Scan for the cell matching the given text and deliver its [x, y] coordinate at center. 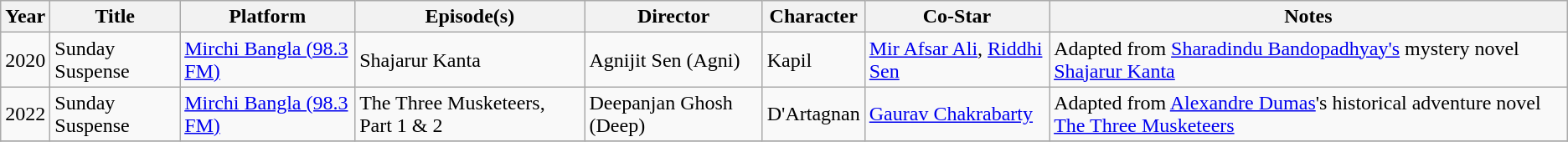
Director [673, 17]
Shajarur Kanta [470, 60]
Character [813, 17]
Deepanjan Ghosh (Deep) [673, 114]
D'Artagnan [813, 114]
Agnijit Sen (Agni) [673, 60]
Kapil [813, 60]
Notes [1308, 17]
Year [25, 17]
The Three Musketeers, Part 1 & 2 [470, 114]
2022 [25, 114]
Title [116, 17]
Platform [268, 17]
Mir Afsar Ali, Riddhi Sen [957, 60]
Adapted from Alexandre Dumas's historical adventure novel The Three Musketeers [1308, 114]
Gaurav Chakrabarty [957, 114]
Co-Star [957, 17]
Episode(s) [470, 17]
2020 [25, 60]
Adapted from Sharadindu Bandopadhyay's mystery novel Shajarur Kanta [1308, 60]
